Provide the [X, Y] coordinate of the cell's center where the given text is located.  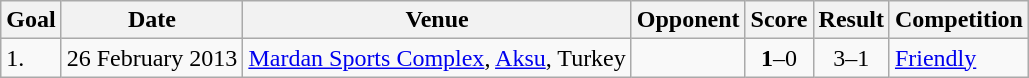
Mardan Sports Complex, Aksu, Turkey [437, 58]
Goal [31, 20]
Score [779, 20]
Date [152, 20]
1–0 [779, 58]
Competition [958, 20]
Friendly [958, 58]
Venue [437, 20]
26 February 2013 [152, 58]
Result [851, 20]
1. [31, 58]
Opponent [688, 20]
3–1 [851, 58]
